Search for the cell housing the specified text and yield its (x, y) center coordinate. 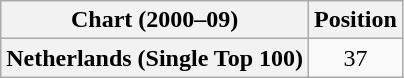
Position (356, 20)
37 (356, 58)
Chart (2000–09) (155, 20)
Netherlands (Single Top 100) (155, 58)
